Return (x, y) of the center of cell containing provided text 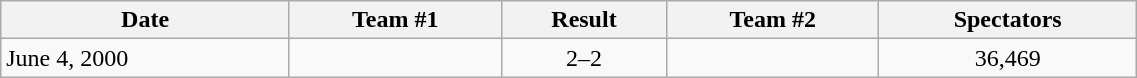
Date (146, 20)
36,469 (1007, 58)
Result (584, 20)
2–2 (584, 58)
June 4, 2000 (146, 58)
Team #1 (395, 20)
Spectators (1007, 20)
Team #2 (773, 20)
